Find where the given text appears and provide that cell's center as (x, y) coordinate. 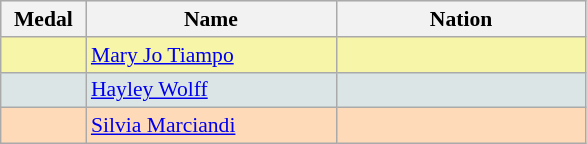
Nation (461, 19)
Name (211, 19)
Hayley Wolff (211, 90)
Silvia Marciandi (211, 126)
Mary Jo Tiampo (211, 55)
Medal (44, 19)
